Return the [x, y] coordinate for the center point of the cell that contains the specified text.  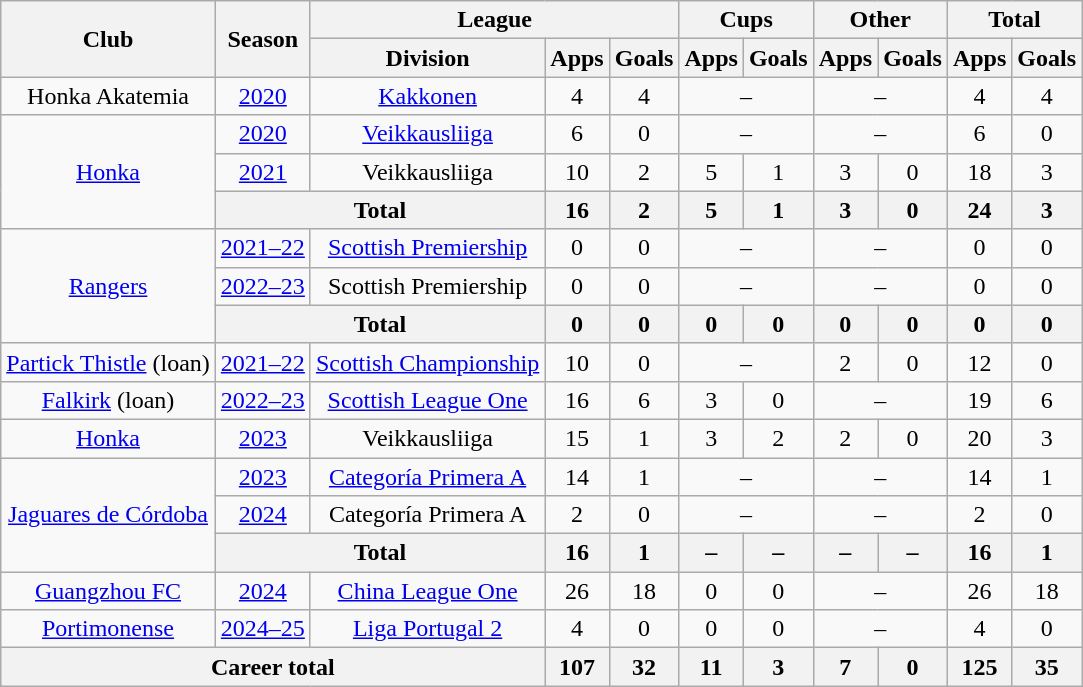
2021 [262, 172]
Division [427, 58]
China League One [427, 591]
Jaguares de Córdoba [108, 515]
Portimonense [108, 629]
Season [262, 39]
Cups [746, 20]
Scottish League One [427, 400]
15 [577, 438]
Other [880, 20]
Partick Thistle (loan) [108, 362]
Liga Portugal 2 [427, 629]
Kakkonen [427, 96]
12 [979, 362]
Rangers [108, 286]
Guangzhou FC [108, 591]
11 [711, 667]
107 [577, 667]
19 [979, 400]
2024–25 [262, 629]
24 [979, 210]
Scottish Championship [427, 362]
20 [979, 438]
125 [979, 667]
League [494, 20]
Club [108, 39]
Honka Akatemia [108, 96]
7 [845, 667]
35 [1047, 667]
32 [644, 667]
Falkirk (loan) [108, 400]
Career total [273, 667]
